Determine the [X, Y] coordinate at the center of the cell enclosing the given text.  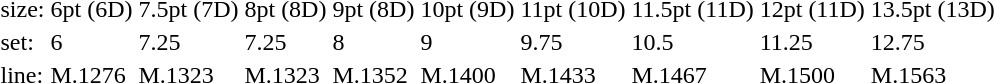
8 [374, 42]
11.25 [812, 42]
6 [92, 42]
9.75 [573, 42]
10.5 [692, 42]
9 [468, 42]
